Detect which cell encompasses the target text, then output its (x, y) center coordinate. 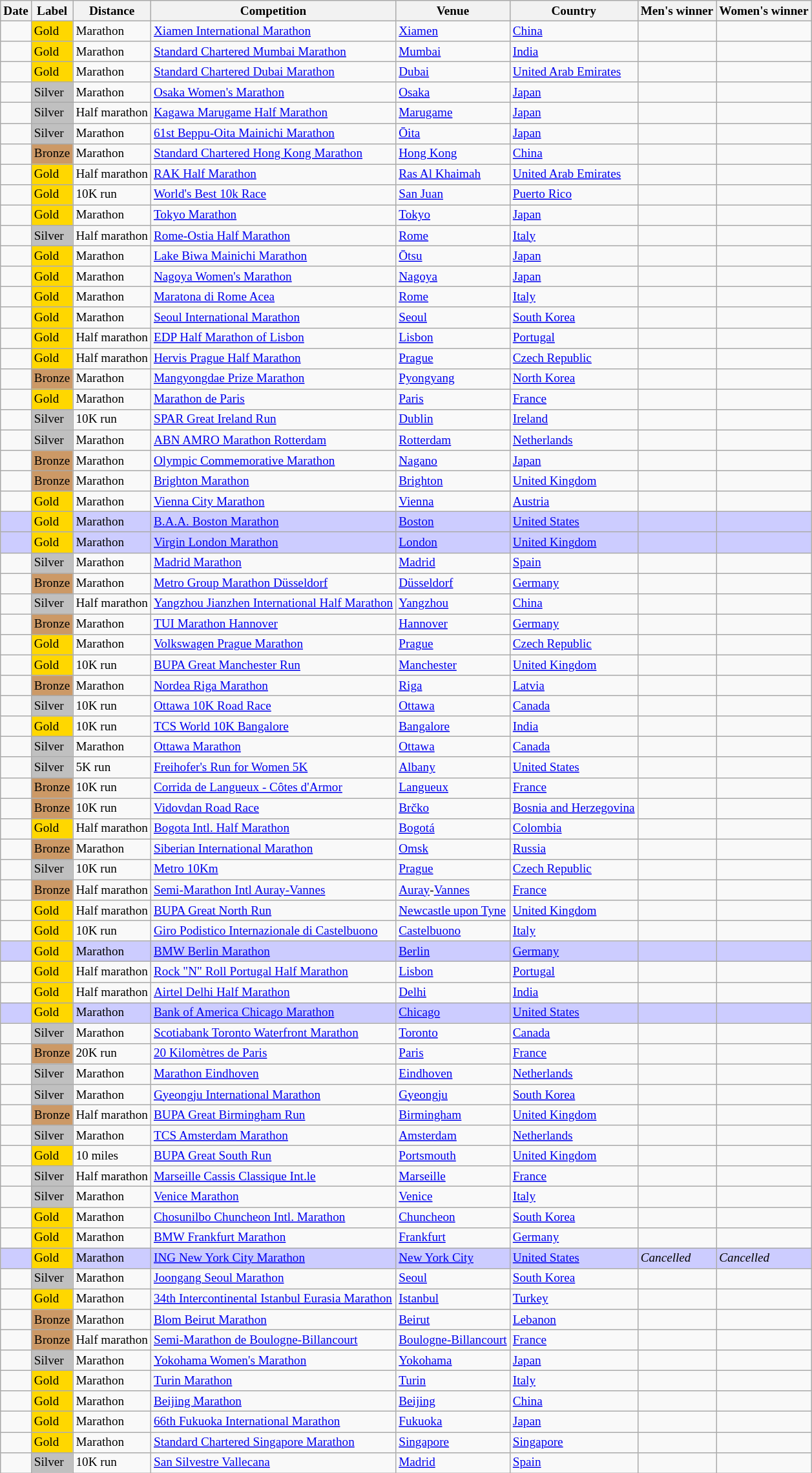
Olympic Commemorative Marathon (273, 461)
Venice Marathon (273, 1197)
Volkswagen Prague Marathon (273, 644)
Bosnia and Herzegovina (574, 809)
Tokyo (453, 215)
Bank of America Chicago Marathon (273, 1013)
Chosunilbo Chuncheon Intl. Marathon (273, 1217)
Latvia (574, 686)
Airtel Delhi Half Marathon (273, 992)
Marathon de Paris (273, 399)
Chicago (453, 1013)
Blom Beirut Marathon (273, 1320)
Dublin (453, 419)
Castelbuono (453, 931)
Distance (112, 11)
Men's winner (677, 11)
Vienna (453, 502)
Colombia (574, 829)
RAK Half Marathon (273, 175)
Giro Podistico Internazionale di Castelbuono (273, 931)
TUI Marathon Hannover (273, 624)
Beirut (453, 1320)
EDP Half Marathon of Lisbon (273, 338)
Nagoya (453, 277)
Marathon Eindhoven (273, 1074)
London (453, 542)
Lebanon (574, 1320)
Venue (453, 11)
Madrid Marathon (273, 563)
Marugame (453, 113)
Dubai (453, 72)
Boulogne-Billancourt (453, 1340)
Bogota Intl. Half Marathon (273, 829)
Hannover (453, 624)
Beijing Marathon (273, 1401)
Scotiabank Toronto Waterfront Marathon (273, 1033)
Nordea Riga Marathon (273, 686)
Ōita (453, 133)
20K run (112, 1054)
BMW Frankfurt Marathon (273, 1238)
BMW Berlin Marathon (273, 951)
20 Kilomètres de Paris (273, 1054)
Label (52, 11)
Yokohama Women's Marathon (273, 1361)
Brighton Marathon (273, 481)
Portsmouth (453, 1156)
Standard Chartered Dubai Marathon (273, 72)
Standard Chartered Singapore Marathon (273, 1442)
Ōtsu (453, 256)
Competition (273, 11)
Rome-Ostia Half Marathon (273, 236)
Joongang Seoul Marathon (273, 1278)
BUPA Great Manchester Run (273, 665)
Chuncheon (453, 1217)
Women's winner (764, 11)
Country (574, 11)
BUPA Great South Run (273, 1156)
Gyeongju International Marathon (273, 1095)
Yangzhou (453, 604)
Frankfurt (453, 1238)
Istanbul (453, 1299)
Metro 10Km (273, 869)
Rotterdam (453, 440)
Semi-Marathon de Boulogne-Billancourt (273, 1340)
Yokohama (453, 1361)
Metro Group Marathon Düsseldorf (273, 583)
Toronto (453, 1033)
Brčko (453, 809)
Ras Al Khaimah (453, 175)
Turin Marathon (273, 1381)
Semi-Marathon Intl Auray-Vannes (273, 890)
Russia (574, 849)
Pyongyang (453, 379)
Manchester (453, 665)
Austria (574, 502)
Ottawa Marathon (273, 747)
SPAR Great Ireland Run (273, 419)
Omsk (453, 849)
Vienna City Marathon (273, 502)
Virgin London Marathon (273, 542)
Hervis Prague Half Marathon (273, 358)
66th Fukuoka International Marathon (273, 1422)
Marseille Cassis Classique Int.le (273, 1176)
TCS Amsterdam Marathon (273, 1136)
Boston (453, 522)
Albany (453, 767)
San Juan (453, 195)
Tokyo Marathon (273, 215)
Lake Biwa Mainichi Marathon (273, 256)
Eindhoven (453, 1074)
Marseille (453, 1176)
Amsterdam (453, 1136)
Puerto Rico (574, 195)
Riga (453, 686)
Rock "N" Roll Portugal Half Marathon (273, 972)
North Korea (574, 379)
B.A.A. Boston Marathon (273, 522)
Newcastle upon Tyne (453, 911)
Nagoya Women's Marathon (273, 277)
Brighton (453, 481)
Nagano (453, 461)
Osaka Women's Marathon (273, 92)
ABN AMRO Marathon Rotterdam (273, 440)
Osaka (453, 92)
San Silvestre Vallecana (273, 1463)
Xiamen (453, 31)
Hong Kong (453, 154)
Delhi (453, 992)
New York City (453, 1258)
10 miles (112, 1156)
Standard Chartered Hong Kong Marathon (273, 154)
Ireland (574, 419)
34th Intercontinental Istanbul Eurasia Marathon (273, 1299)
Venice (453, 1197)
Corrida de Langueux - Côtes d'Armor (273, 788)
BUPA Great North Run (273, 911)
Turkey (574, 1299)
Date (16, 11)
ING New York City Marathon (273, 1258)
Ottawa 10K Road Race (273, 706)
BUPA Great Birmingham Run (273, 1115)
Berlin (453, 951)
Beijing (453, 1401)
Xiamen International Marathon (273, 31)
Vidovdan Road Race (273, 809)
TCS World 10K Bangalore (273, 726)
Bogotá (453, 829)
Düsseldorf (453, 583)
World's Best 10k Race (273, 195)
Langueux (453, 788)
Siberian International Marathon (273, 849)
61st Beppu-Oita Mainichi Marathon (273, 133)
Maratona di Rome Acea (273, 297)
Seoul International Marathon (273, 317)
Bangalore (453, 726)
5K run (112, 767)
Mangyongdae Prize Marathon (273, 379)
Auray-Vannes (453, 890)
Birmingham (453, 1115)
Freihofer's Run for Women 5K (273, 767)
Mumbai (453, 52)
Fukuoka (453, 1422)
Standard Chartered Mumbai Marathon (273, 52)
Yangzhou Jianzhen International Half Marathon (273, 604)
Kagawa Marugame Half Marathon (273, 113)
Turin (453, 1381)
Gyeongju (453, 1095)
